For the text-containing cell, return its midpoint in (x, y) coordinate format. 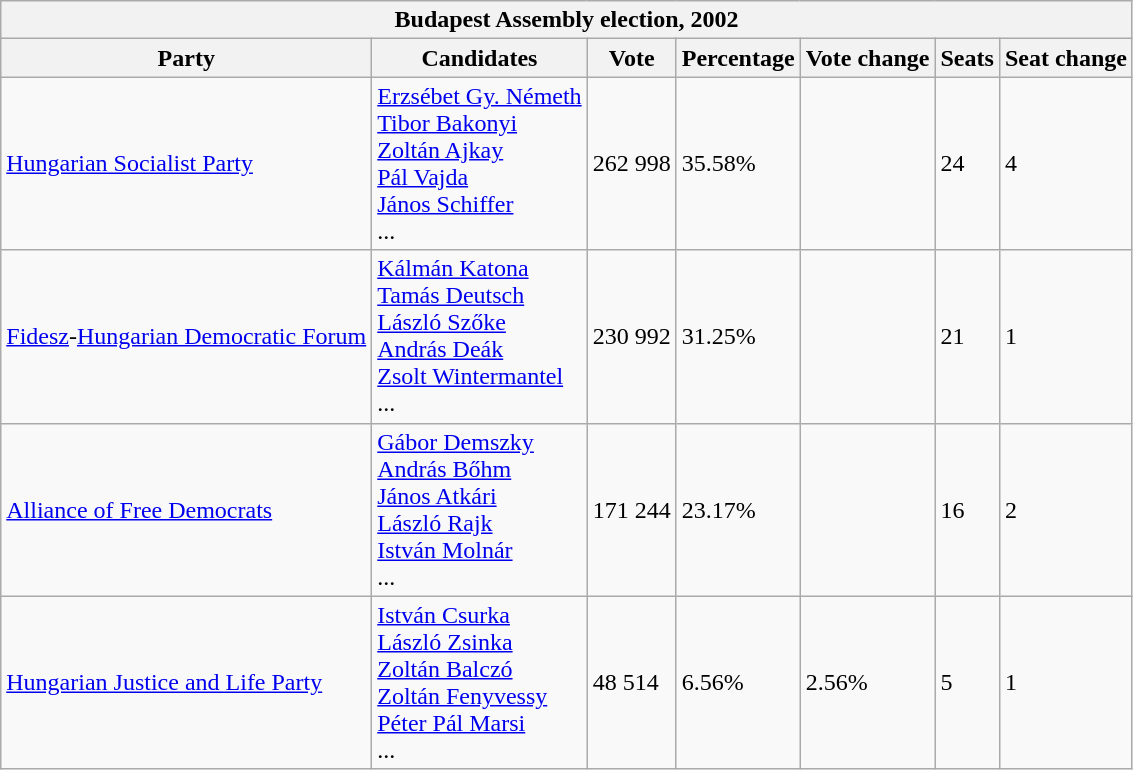
23.17% (738, 510)
Candidates (480, 58)
István CsurkaLászló ZsinkaZoltán BalczóZoltán FenyvessyPéter Pál Marsi... (480, 682)
35.58% (738, 164)
5 (967, 682)
48 514 (632, 682)
171 244 (632, 510)
Erzsébet Gy. NémethTibor BakonyiZoltán AjkayPál VajdaJános Schiffer... (480, 164)
Vote (632, 58)
31.25% (738, 336)
16 (967, 510)
Fidesz-Hungarian Democratic Forum (186, 336)
2 (1066, 510)
Party (186, 58)
Percentage (738, 58)
2.56% (868, 682)
24 (967, 164)
Kálmán KatonaTamás DeutschLászló SzőkeAndrás DeákZsolt Wintermantel... (480, 336)
230 992 (632, 336)
Alliance of Free Democrats (186, 510)
6.56% (738, 682)
262 998 (632, 164)
Hungarian Justice and Life Party (186, 682)
21 (967, 336)
4 (1066, 164)
Hungarian Socialist Party (186, 164)
Seats (967, 58)
Gábor DemszkyAndrás BőhmJános AtkáriLászló RajkIstván Molnár... (480, 510)
Vote change (868, 58)
Seat change (1066, 58)
Budapest Assembly election, 2002 (567, 20)
